Provide the (X, Y) coordinate of the cell's center where the given text is located.  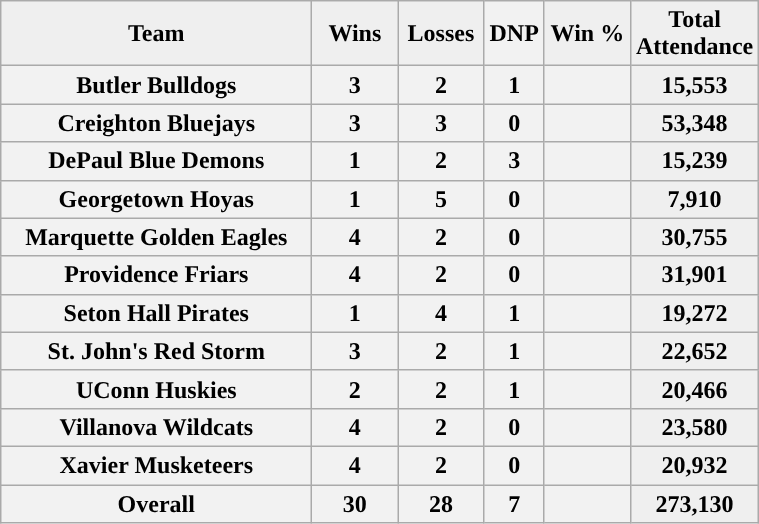
20,466 (694, 389)
Butler Bulldogs (156, 85)
Team (156, 34)
20,932 (694, 465)
7 (514, 503)
St. John's Red Storm (156, 351)
UConn Huskies (156, 389)
DNP (514, 34)
28 (441, 503)
Wins (355, 34)
53,348 (694, 123)
15,553 (694, 85)
Xavier Musketeers (156, 465)
DePaul Blue Demons (156, 161)
7,910 (694, 199)
Overall (156, 503)
30,755 (694, 237)
Creighton Bluejays (156, 123)
5 (441, 199)
Villanova Wildcats (156, 427)
Providence Friars (156, 275)
22,652 (694, 351)
Seton Hall Pirates (156, 313)
Total Attendance (694, 34)
15,239 (694, 161)
30 (355, 503)
Win % (587, 34)
19,272 (694, 313)
31,901 (694, 275)
Marquette Golden Eagles (156, 237)
Losses (441, 34)
273,130 (694, 503)
23,580 (694, 427)
Georgetown Hoyas (156, 199)
